Capture the cell that displays the provided text and extract its (X, Y) central coordinate. 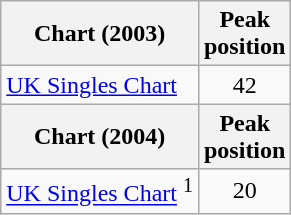
Chart (2003) (100, 34)
42 (244, 85)
UK Singles Chart 1 (100, 192)
20 (244, 192)
UK Singles Chart (100, 85)
Chart (2004) (100, 136)
